Identify which cell holds the provided text, then report its (x, y) central coordinate. 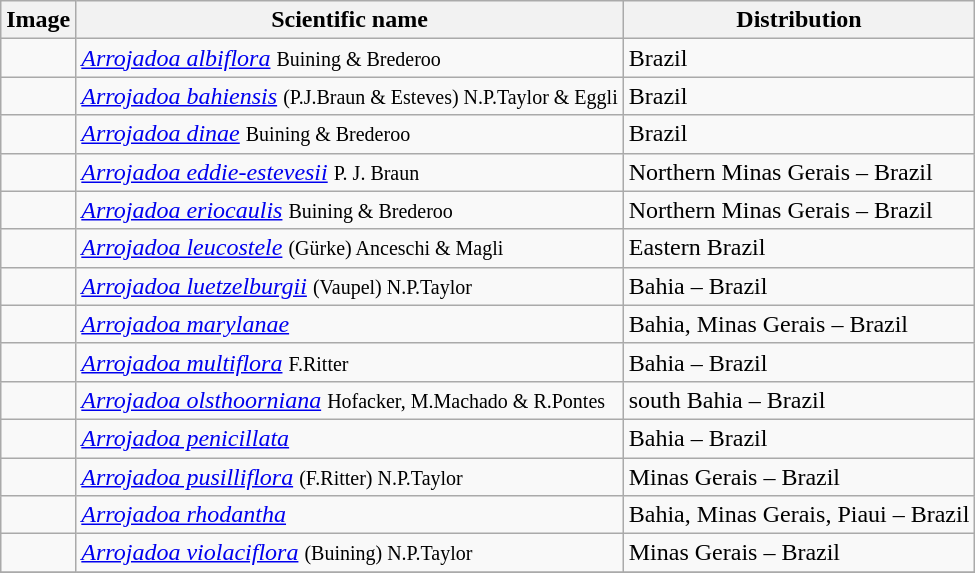
Arrojadoa rhodantha (350, 515)
Bahia, Minas Gerais, Piaui – Brazil (799, 515)
Arrojadoa eriocaulis Buining & Brederoo (350, 210)
Arrojadoa albiflora Buining & Brederoo (350, 58)
Arrojadoa marylanae (350, 324)
Bahia, Minas Gerais – Brazil (799, 324)
south Bahia – Brazil (799, 400)
Arrojadoa bahiensis (P.J.Braun & Esteves) N.P.Taylor & Eggli (350, 96)
Image (38, 20)
Arrojadoa multiflora F.Ritter (350, 362)
Eastern Brazil (799, 248)
Arrojadoa leucostele (Gürke) Anceschi & Magli (350, 248)
Arrojadoa penicillata (350, 438)
Arrojadoa violaciflora (Buining) N.P.Taylor (350, 553)
Scientific name (350, 20)
Arrojadoa pusilliflora (F.Ritter) N.P.Taylor (350, 477)
Arrojadoa dinae Buining & Brederoo (350, 134)
Arrojadoa luetzelburgii (Vaupel) N.P.Taylor (350, 286)
Arrojadoa olsthoorniana Hofacker, M.Machado & R.Pontes (350, 400)
Arrojadoa eddie-estevesii P. J. Braun (350, 172)
Distribution (799, 20)
